Identify which cell holds the provided text, then report its (X, Y) central coordinate. 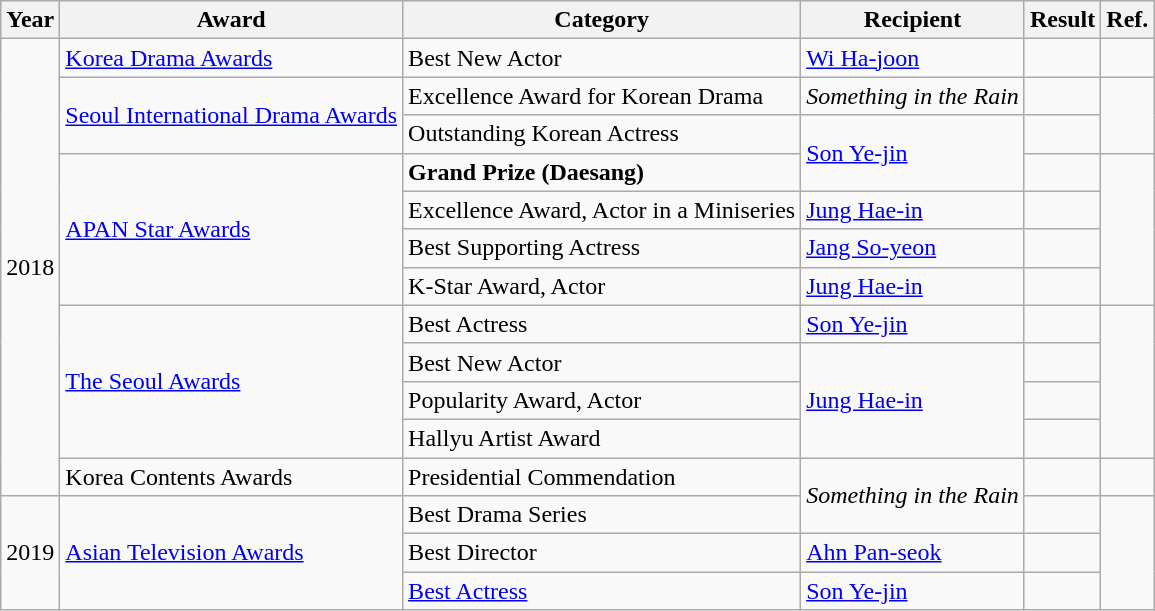
Korea Drama Awards (232, 58)
APAN Star Awards (232, 229)
Wi Ha-joon (913, 58)
Ref. (1128, 20)
Korea Contents Awards (232, 477)
Best Drama Series (602, 515)
Award (232, 20)
Asian Television Awards (232, 553)
K-Star Award, Actor (602, 286)
Seoul International Drama Awards (232, 115)
Best Director (602, 553)
Result (1062, 20)
Year (30, 20)
Excellence Award for Korean Drama (602, 96)
2019 (30, 553)
Grand Prize (Daesang) (602, 172)
Presidential Commendation (602, 477)
Recipient (913, 20)
The Seoul Awards (232, 381)
Hallyu Artist Award (602, 438)
Outstanding Korean Actress (602, 134)
Best Supporting Actress (602, 248)
Popularity Award, Actor (602, 400)
Excellence Award, Actor in a Miniseries (602, 210)
2018 (30, 268)
Category (602, 20)
Jang So-yeon (913, 248)
Ahn Pan-seok (913, 553)
